Return [X, Y] of the center of cell containing provided text 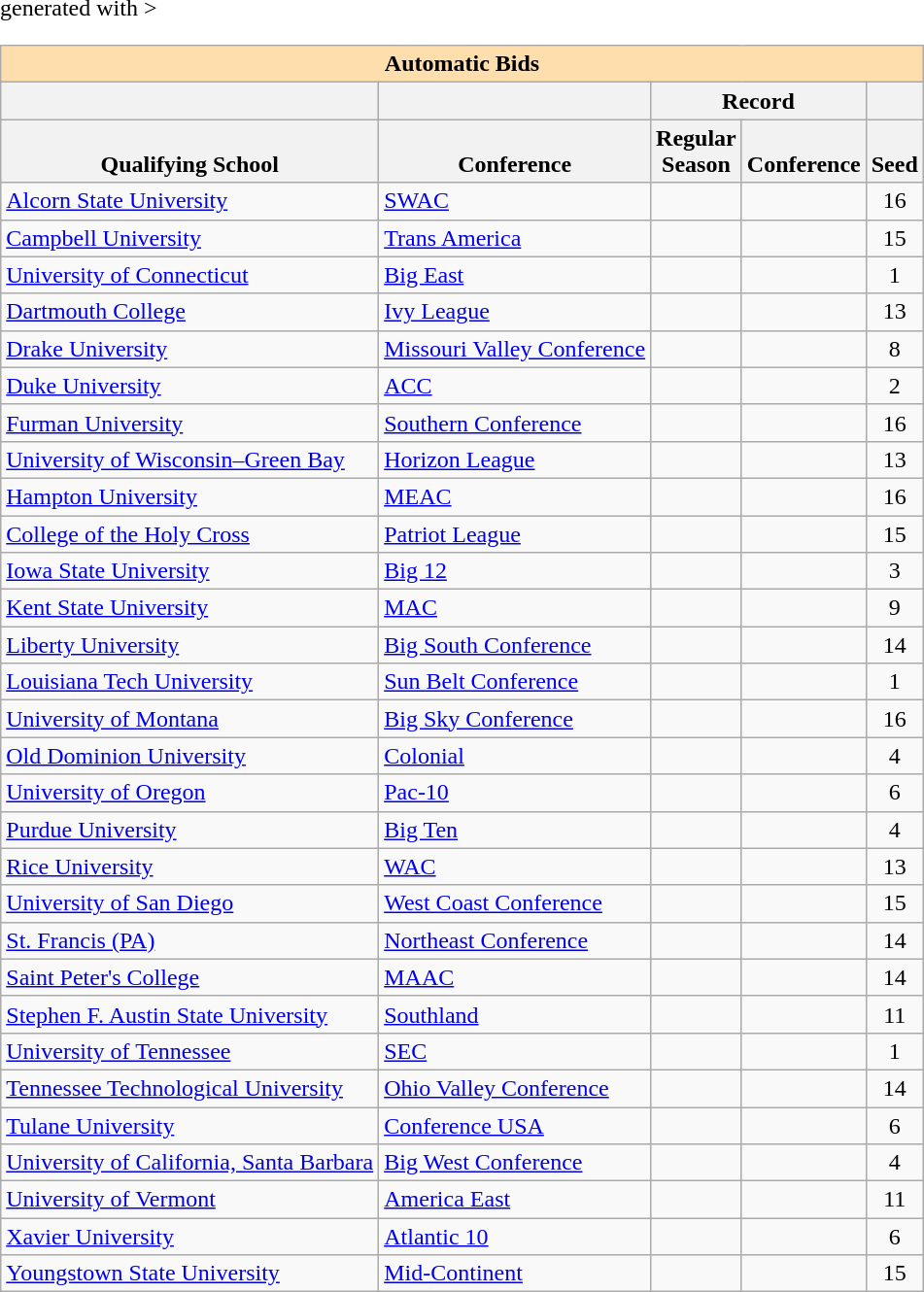
MAC [515, 608]
Seed [894, 152]
Iowa State University [190, 571]
ACC [515, 386]
Stephen F. Austin State University [190, 1014]
Regular Season [697, 152]
Ohio Valley Conference [515, 1088]
Big South Conference [515, 645]
Dartmouth College [190, 312]
Missouri Valley Conference [515, 349]
West Coast Conference [515, 903]
Northeast Conference [515, 940]
Rice University [190, 867]
Ivy League [515, 312]
Saint Peter's College [190, 977]
Tennessee Technological University [190, 1088]
Tulane University [190, 1126]
Conference USA [515, 1126]
Furman University [190, 423]
Big 12 [515, 571]
Xavier University [190, 1237]
Sun Belt Conference [515, 682]
University of Tennessee [190, 1051]
Youngstown State University [190, 1274]
2 [894, 386]
Old Dominion University [190, 756]
Big Ten [515, 830]
St. Francis (PA) [190, 940]
Atlantic 10 [515, 1237]
University of Montana [190, 719]
America East [515, 1200]
Patriot League [515, 533]
9 [894, 608]
3 [894, 571]
Liberty University [190, 645]
University of California, Santa Barbara [190, 1163]
Purdue University [190, 830]
Southern Conference [515, 423]
Campbell University [190, 238]
Kent State University [190, 608]
MEAC [515, 496]
SEC [515, 1051]
WAC [515, 867]
SWAC [515, 201]
Louisiana Tech University [190, 682]
Colonial [515, 756]
Hampton University [190, 496]
University of Connecticut [190, 275]
8 [894, 349]
Horizon League [515, 459]
MAAC [515, 977]
Duke University [190, 386]
University of San Diego [190, 903]
Qualifying School [190, 152]
Automatic Bids [462, 64]
University of Oregon [190, 793]
Record [759, 101]
Southland [515, 1014]
Alcorn State University [190, 201]
Big East [515, 275]
Big Sky Conference [515, 719]
College of the Holy Cross [190, 533]
Trans America [515, 238]
Mid-Continent [515, 1274]
Drake University [190, 349]
Pac-10 [515, 793]
University of Vermont [190, 1200]
Big West Conference [515, 1163]
University of Wisconsin–Green Bay [190, 459]
